From the cell containing the given text, extract its center point as (x, y) coordinate. 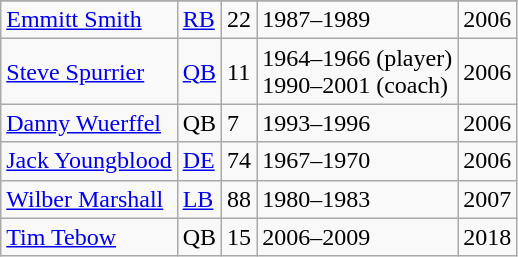
RB (199, 20)
2007 (488, 199)
11 (240, 72)
74 (240, 161)
7 (240, 123)
22 (240, 20)
Emmitt Smith (89, 20)
Tim Tebow (89, 237)
88 (240, 199)
2006–2009 (358, 237)
Danny Wuerffel (89, 123)
1967–1970 (358, 161)
Wilber Marshall (89, 199)
1964–1966 (player)1990–2001 (coach) (358, 72)
1987–1989 (358, 20)
1993–1996 (358, 123)
DE (199, 161)
1980–1983 (358, 199)
2018 (488, 237)
15 (240, 237)
Jack Youngblood (89, 161)
LB (199, 199)
Steve Spurrier (89, 72)
